Identify which cell holds the provided text, then report its (X, Y) central coordinate. 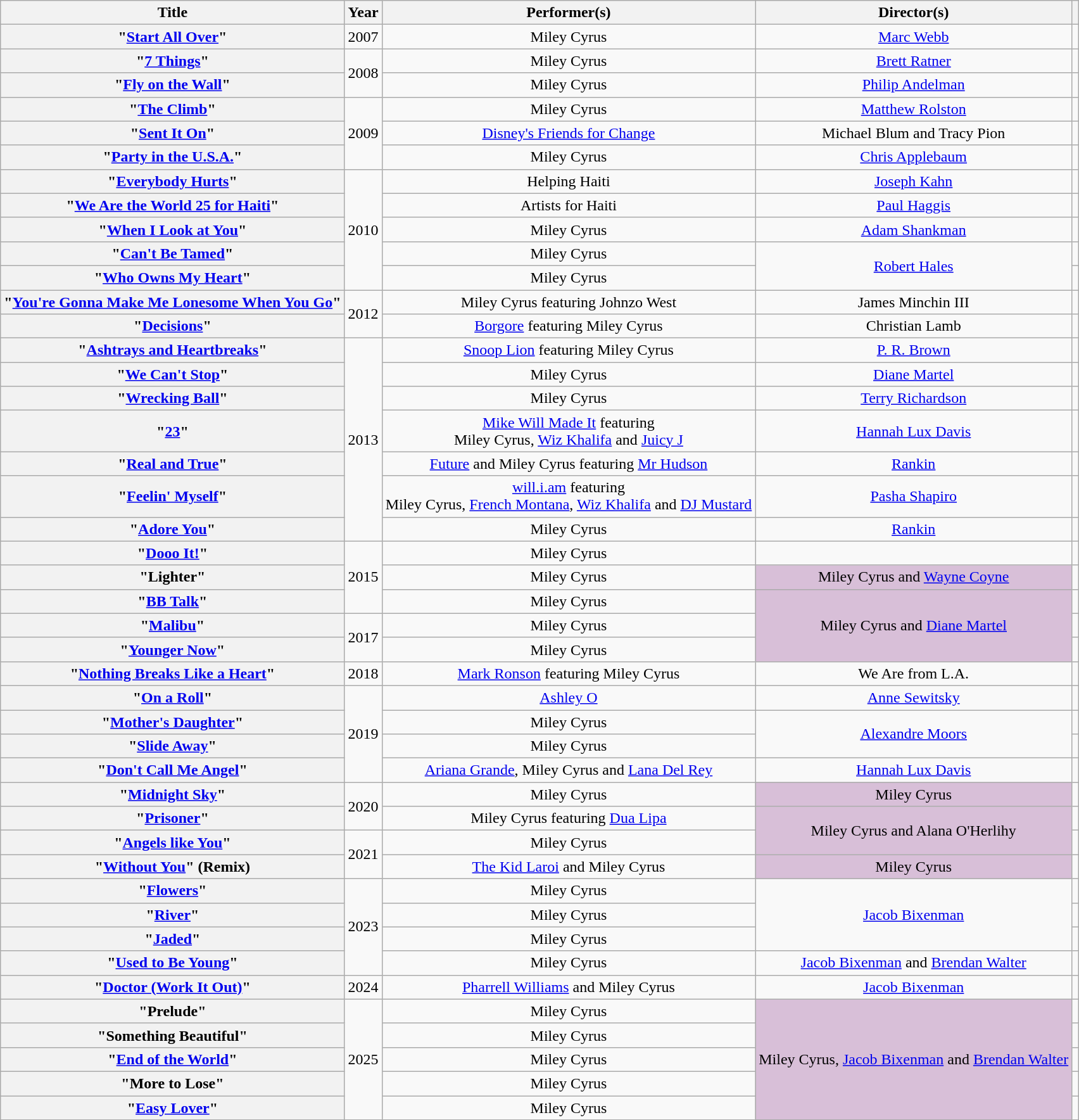
Title (172, 13)
Performer(s) (569, 13)
"Slide Away" (172, 746)
"River" (172, 915)
Matthew Rolston (914, 109)
"Prisoner" (172, 818)
Future and Miley Cyrus featuring Mr Hudson (569, 464)
"Real and True" (172, 464)
"Start All Over" (172, 37)
"We Are the World 25 for Haiti" (172, 205)
"Decisions" (172, 326)
2020 (363, 806)
Chris Applebaum (914, 157)
2010 (363, 229)
"Party in the U.S.A." (172, 157)
"More to Lose" (172, 1083)
2007 (363, 37)
Pharrell Williams and Miley Cyrus (569, 987)
Christian Lamb (914, 326)
Ariana Grande, Miley Cyrus and Lana Del Rey (569, 770)
Mike Will Made It featuringMiley Cyrus, Wiz Khalifa and Juicy J (569, 431)
"7 Things" (172, 61)
"Doctor (Work It Out)" (172, 987)
2013 (363, 440)
"Angels like You" (172, 843)
"Everybody Hurts" (172, 181)
"Jaded" (172, 939)
2025 (363, 1059)
Robert Hales (914, 265)
The Kid Laroi and Miley Cyrus (569, 867)
2012 (363, 314)
Artists for Haiti (569, 205)
"Feelin' Myself" (172, 497)
2008 (363, 73)
"Used to Be Young" (172, 963)
Year (363, 13)
"Sent It On" (172, 133)
Terry Richardson (914, 398)
Adam Shankman (914, 229)
"Adore You" (172, 529)
"Ashtrays and Heartbreaks" (172, 350)
"Something Beautiful" (172, 1035)
"When I Look at You" (172, 229)
"BB Talk" (172, 601)
Joseph Kahn (914, 181)
2015 (363, 577)
Director(s) (914, 13)
Alexandre Moors (914, 734)
"Easy Lover" (172, 1108)
2019 (363, 734)
"Nothing Breaks Like a Heart" (172, 673)
We Are from L.A. (914, 673)
Pasha Shapiro (914, 497)
"Lighter" (172, 577)
James Minchin III (914, 302)
"Mother's Daughter" (172, 722)
"Younger Now" (172, 649)
Miley Cyrus and Diane Martel (914, 625)
"On a Roll" (172, 697)
"Malibu" (172, 625)
2017 (363, 637)
Miley Cyrus and Alana O'Herlihy (914, 830)
Miley Cyrus featuring Dua Lipa (569, 818)
will.i.am featuringMiley Cyrus, French Montana, Wiz Khalifa and DJ Mustard (569, 497)
"23" (172, 431)
2018 (363, 673)
Miley Cyrus, Jacob Bixenman and Brendan Walter (914, 1059)
"Without You" (Remix) (172, 867)
"End of the World" (172, 1059)
Helping Haiti (569, 181)
"Flowers" (172, 891)
Miley Cyrus and Wayne Coyne (914, 577)
Philip Andelman (914, 85)
Diane Martel (914, 374)
"Fly on the Wall" (172, 85)
Brett Ratner (914, 61)
"You're Gonna Make Me Lonesome When You Go" (172, 302)
Jacob Bixenman and Brendan Walter (914, 963)
Mark Ronson featuring Miley Cyrus (569, 673)
"Don't Call Me Angel" (172, 770)
2024 (363, 987)
"Midnight Sky" (172, 794)
Anne Sewitsky (914, 697)
"The Climb" (172, 109)
2009 (363, 133)
Paul Haggis (914, 205)
Snoop Lion featuring Miley Cyrus (569, 350)
Marc Webb (914, 37)
"Who Owns My Heart" (172, 277)
Ashley O (569, 697)
2023 (363, 927)
"We Can't Stop" (172, 374)
"Dooo It!" (172, 553)
Michael Blum and Tracy Pion (914, 133)
"Wrecking Ball" (172, 398)
Miley Cyrus featuring Johnzo West (569, 302)
Borgore featuring Miley Cyrus (569, 326)
Disney's Friends for Change (569, 133)
P. R. Brown (914, 350)
"Prelude" (172, 1011)
2021 (363, 855)
"Can't Be Tamed" (172, 253)
